Find where the given text appears and provide that cell's center as [x, y] coordinate. 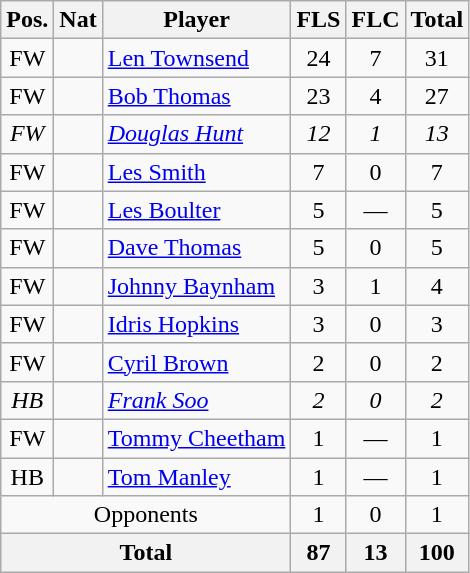
Dave Thomas [196, 248]
Idris Hopkins [196, 324]
23 [318, 96]
Johnny Baynham [196, 286]
Nat [78, 20]
31 [437, 58]
Bob Thomas [196, 96]
Opponents [146, 515]
Les Boulter [196, 210]
Cyril Brown [196, 362]
Pos. [28, 20]
100 [437, 553]
87 [318, 553]
24 [318, 58]
Player [196, 20]
Len Townsend [196, 58]
27 [437, 96]
FLC [376, 20]
Tom Manley [196, 477]
Tommy Cheetham [196, 438]
Douglas Hunt [196, 134]
Frank Soo [196, 400]
Les Smith [196, 172]
FLS [318, 20]
12 [318, 134]
